Return the [x, y] coordinate for the center point of the cell that contains the specified text.  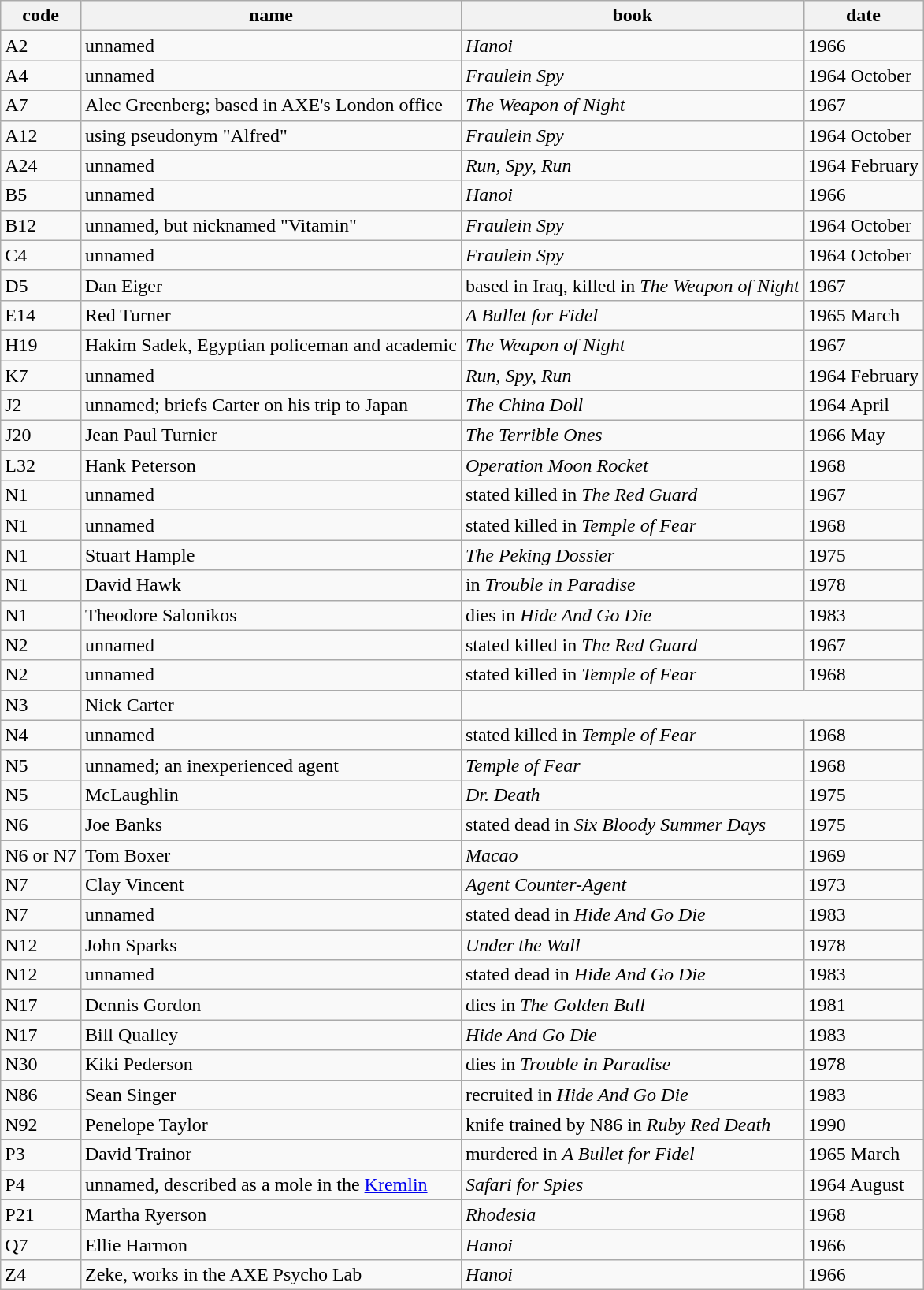
Alec Greenberg; based in AXE's London office [271, 106]
N92 [41, 1125]
murdered in A Bullet for Fidel [632, 1155]
knife trained by N86 in Ruby Red Death [632, 1125]
Clay Vincent [271, 885]
1966 May [863, 436]
stated dead in Six Bloody Summer Days [632, 825]
dies in The Golden Bull [632, 1005]
Theodore Salonikos [271, 615]
K7 [41, 376]
Macao [632, 854]
Jean Paul Turnier [271, 436]
Z4 [41, 1274]
Temple of Fear [632, 765]
P4 [41, 1184]
N6 [41, 825]
N4 [41, 735]
L32 [41, 465]
P3 [41, 1155]
Dr. Death [632, 795]
B12 [41, 225]
unnamed, described as a mole in the Kremlin [271, 1184]
1990 [863, 1125]
N6 or N7 [41, 854]
Zeke, works in the AXE Psycho Lab [271, 1274]
recruited in Hide And Go Die [632, 1095]
Nick Carter [271, 705]
Safari for Spies [632, 1184]
David Hawk [271, 585]
Martha Ryerson [271, 1214]
Dennis Gordon [271, 1005]
N30 [41, 1065]
based in Iraq, killed in The Weapon of Night [632, 285]
Sean Singer [271, 1095]
Bill Qualley [271, 1035]
1964 April [863, 406]
Hide And Go Die [632, 1035]
1969 [863, 854]
name [271, 16]
Hank Peterson [271, 465]
A12 [41, 135]
Operation Moon Rocket [632, 465]
dies in Trouble in Paradise [632, 1065]
The Terrible Ones [632, 436]
Hakim Sadek, Egyptian policeman and academic [271, 345]
1973 [863, 885]
E14 [41, 315]
unnamed, but nicknamed "Vitamin" [271, 225]
Joe Banks [271, 825]
John Sparks [271, 945]
code [41, 16]
P21 [41, 1214]
book [632, 16]
Rhodesia [632, 1214]
Red Turner [271, 315]
A Bullet for Fidel [632, 315]
J20 [41, 436]
Kiki Pederson [271, 1065]
Q7 [41, 1244]
Stuart Hample [271, 555]
C4 [41, 255]
in Trouble in Paradise [632, 585]
The China Doll [632, 406]
1981 [863, 1005]
D5 [41, 285]
N3 [41, 705]
1964 August [863, 1184]
unnamed; briefs Carter on his trip to Japan [271, 406]
David Trainor [271, 1155]
A2 [41, 46]
unnamed; an inexperienced agent [271, 765]
Ellie Harmon [271, 1244]
dies in Hide And Go Die [632, 615]
The Peking Dossier [632, 555]
Dan Eiger [271, 285]
J2 [41, 406]
Agent Counter-Agent [632, 885]
A7 [41, 106]
McLaughlin [271, 795]
date [863, 16]
using pseudonym "Alfred" [271, 135]
A24 [41, 165]
A4 [41, 76]
H19 [41, 345]
Tom Boxer [271, 854]
N86 [41, 1095]
Penelope Taylor [271, 1125]
B5 [41, 195]
Under the Wall [632, 945]
